Determine the [x, y] coordinate at the center of the cell enclosing the given text.  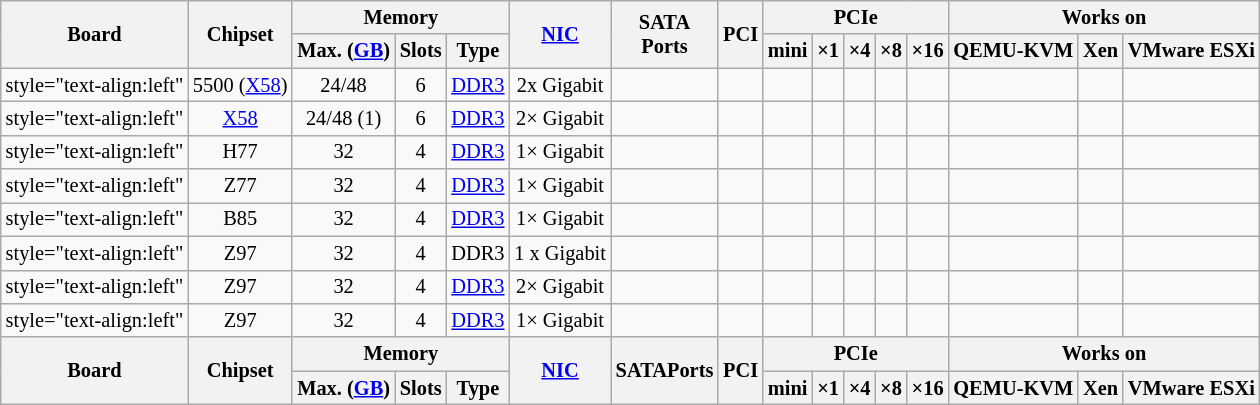
1 x Gigabit [560, 253]
Z77 [240, 186]
24/48 (1) [344, 118]
5500 (X58) [240, 85]
24/48 [344, 85]
B85 [240, 219]
H77 [240, 152]
2x Gigabit [560, 85]
X58 [240, 118]
